From the cell containing the given text, extract its center point as (x, y) coordinate. 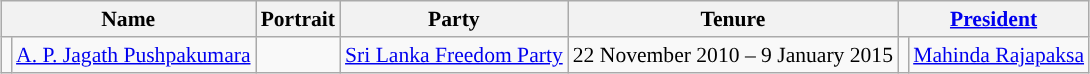
22 November 2010 – 9 January 2015 (733, 55)
Sri Lanka Freedom Party (454, 55)
Portrait (298, 19)
Party (454, 19)
Mahinda Rajapaksa (998, 55)
Name (128, 19)
Tenure (733, 19)
A. P. Jagath Pushpakumara (134, 55)
President (994, 19)
